For the text-containing cell, return its midpoint in [X, Y] coordinate format. 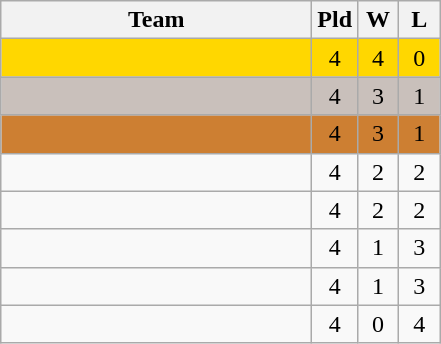
W [378, 20]
L [420, 20]
Pld [335, 20]
Team [156, 20]
